From the cell containing the given text, extract its center point as [x, y] coordinate. 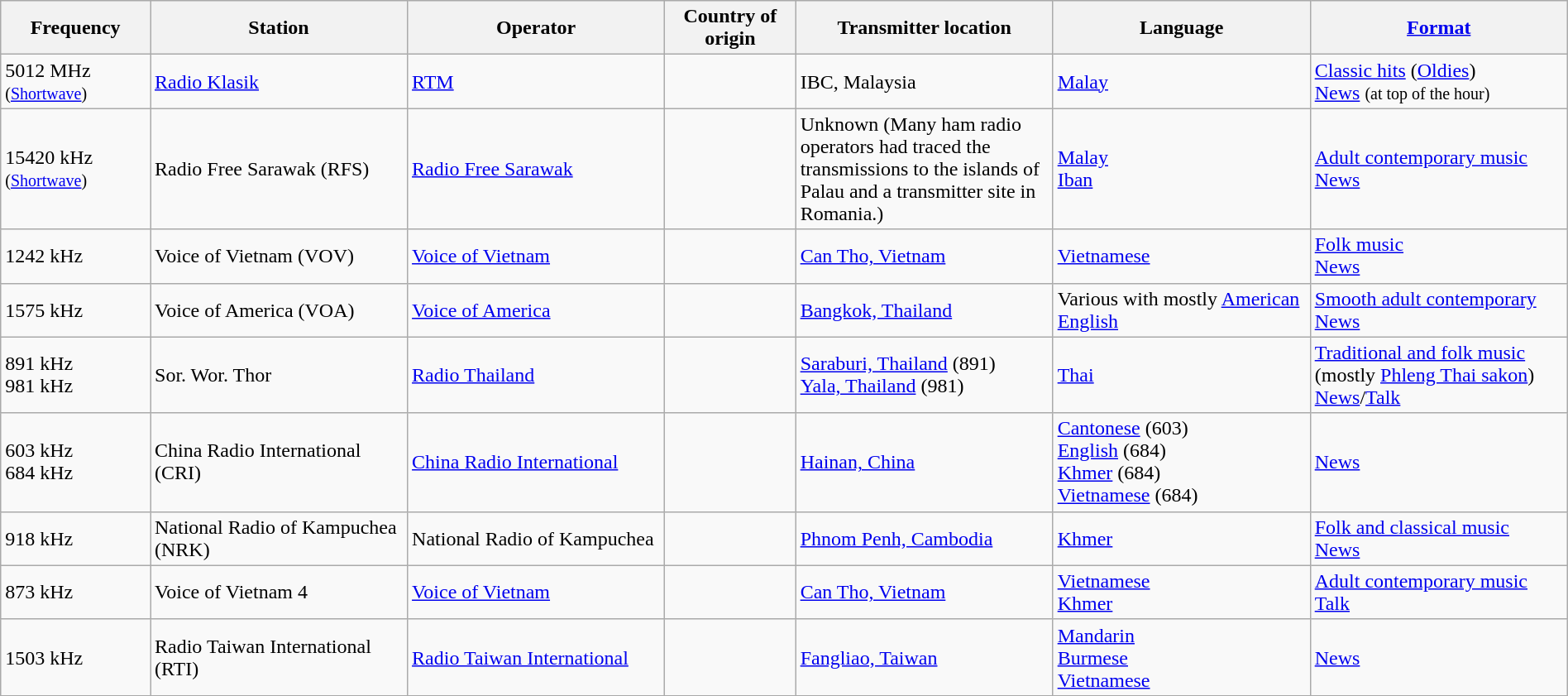
Radio Thailand [536, 375]
Voice of America (VOA) [280, 310]
Sor. Wor. Thor [280, 375]
Frequency [76, 28]
891 kHz 981 kHz [76, 375]
Khmer [1181, 538]
Saraburi, Thailand (891) Yala, Thailand (981) [925, 375]
Folk and classical music News [1439, 538]
Adult contemporary music News [1439, 169]
Voice of America [536, 310]
5012 MHz (Shortwave) [76, 81]
1242 kHz [76, 257]
1503 kHz [76, 657]
603 kHz 684 kHz [76, 462]
Language [1181, 28]
China Radio International (CRI) [280, 462]
National Radio of Kampuchea (NRK) [280, 538]
Voice of Vietnam 4 [280, 593]
Transmitter location [925, 28]
Traditional and folk music (mostly Phleng Thai sakon) News/Talk [1439, 375]
Vietnamese [1181, 257]
Thai [1181, 375]
918 kHz [76, 538]
Cantonese (603) English (684) Khmer (684) Vietnamese (684) [1181, 462]
China Radio International [536, 462]
Classic hits (Oldies) News (at top of the hour) [1439, 81]
Malay [1181, 81]
Bangkok, Thailand [925, 310]
1575 kHz [76, 310]
Smooth adult contemporary News [1439, 310]
Radio Taiwan International (RTI) [280, 657]
Unknown (Many ham radio operators had traced the transmissions to the islands of Palau and a transmitter site in Romania.) [925, 169]
Voice of Vietnam (VOV) [280, 257]
873 kHz [76, 593]
National Radio of Kampuchea [536, 538]
Fangliao, Taiwan [925, 657]
15420 kHz (Shortwave) [76, 169]
Vietnamese Khmer [1181, 593]
Radio Free Sarawak (RFS) [280, 169]
Radio Taiwan International [536, 657]
Phnom Penh, Cambodia [925, 538]
Folk music News [1439, 257]
Adult contemporary music Talk [1439, 593]
Operator [536, 28]
Station [280, 28]
Hainan, China [925, 462]
Radio Klasik [280, 81]
Malay Iban [1181, 169]
Country of origin [731, 28]
Mandarin Burmese Vietnamese [1181, 657]
RTM [536, 81]
Format [1439, 28]
Various with mostly American English [1181, 310]
IBC, Malaysia [925, 81]
Radio Free Sarawak [536, 169]
